Return the (X, Y) coordinate for the center point of the cell that contains the specified text.  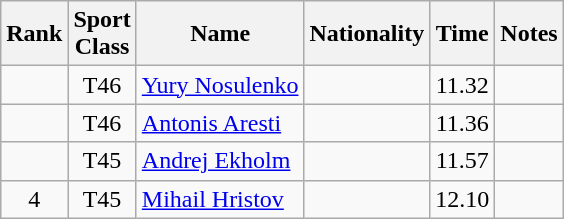
Time (462, 34)
Yury Nosulenko (220, 85)
12.10 (462, 199)
Andrej Ekholm (220, 161)
Mihail Hristov (220, 199)
Rank (34, 34)
Notes (529, 34)
Antonis Aresti (220, 123)
11.57 (462, 161)
11.32 (462, 85)
4 (34, 199)
Nationality (367, 34)
11.36 (462, 123)
Name (220, 34)
SportClass (102, 34)
